Identify which cell holds the provided text, then report its [x, y] central coordinate. 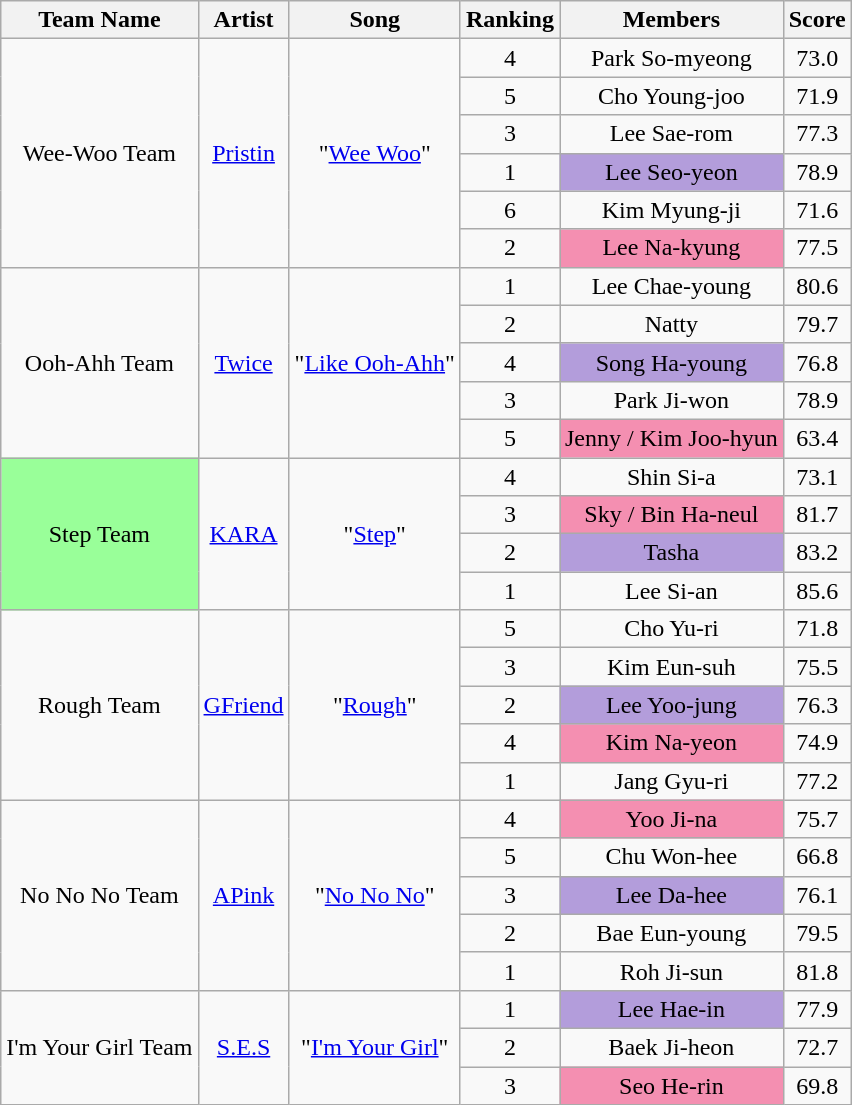
Tasha [672, 553]
Rough Team [100, 705]
81.8 [817, 971]
66.8 [817, 857]
Twice [244, 362]
Cho Yu-ri [672, 629]
Lee Yoo-jung [672, 705]
I'm Your Girl Team [100, 1047]
79.7 [817, 324]
Ooh-Ahh Team [100, 362]
Jang Gyu-ri [672, 781]
Lee Hae-in [672, 1009]
75.5 [817, 667]
Lee Da-hee [672, 895]
Lee Seo-yeon [672, 172]
85.6 [817, 591]
83.2 [817, 553]
76.8 [817, 362]
Yoo Ji-na [672, 819]
"Like Ooh-Ahh" [374, 362]
KARA [244, 534]
74.9 [817, 743]
Lee Na-kyung [672, 248]
6 [510, 210]
Chu Won-hee [672, 857]
69.8 [817, 1085]
80.6 [817, 286]
Wee-Woo Team [100, 153]
Lee Sae-rom [672, 134]
Lee Chae-young [672, 286]
Score [817, 20]
Lee Si-an [672, 591]
S.E.S [244, 1047]
Step Team [100, 534]
77.3 [817, 134]
Roh Ji-sun [672, 971]
63.4 [817, 438]
76.3 [817, 705]
"No No No" [374, 895]
Park Ji-won [672, 400]
Park So-myeong [672, 58]
79.5 [817, 933]
Artist [244, 20]
Kim Eun-suh [672, 667]
"Wee Woo" [374, 153]
73.1 [817, 477]
Cho Young-joo [672, 96]
77.5 [817, 248]
Song Ha-young [672, 362]
71.9 [817, 96]
Sky / Bin Ha-neul [672, 515]
GFriend [244, 705]
Kim Na-yeon [672, 743]
73.0 [817, 58]
Members [672, 20]
Team Name [100, 20]
"Step" [374, 534]
Kim Myung-ji [672, 210]
"I'm Your Girl" [374, 1047]
72.7 [817, 1047]
75.7 [817, 819]
Baek Ji-heon [672, 1047]
No No No Team [100, 895]
71.8 [817, 629]
Pristin [244, 153]
Seo He-rin [672, 1085]
77.2 [817, 781]
Bae Eun-young [672, 933]
Natty [672, 324]
Song [374, 20]
Shin Si-a [672, 477]
76.1 [817, 895]
"Rough" [374, 705]
77.9 [817, 1009]
APink [244, 895]
Ranking [510, 20]
81.7 [817, 515]
71.6 [817, 210]
Jenny / Kim Joo-hyun [672, 438]
